Detect which cell encompasses the target text, then output its (X, Y) center coordinate. 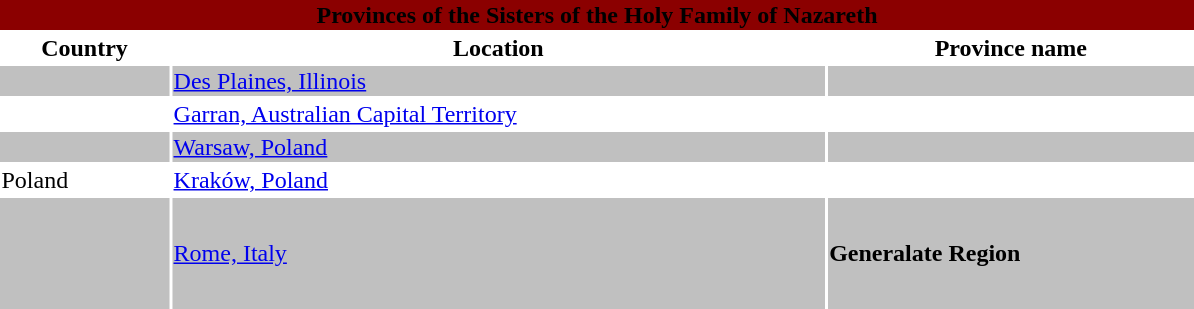
Country (84, 48)
Poland (84, 180)
Location (498, 48)
Garran, Australian Capital Territory (498, 114)
Provinces of the Sisters of the Holy Family of Nazareth (597, 15)
Kraków, Poland (498, 180)
Rome, Italy (498, 254)
Province name (1011, 48)
Warsaw, Poland (498, 147)
Des Plaines, Illinois (498, 81)
Generalate Region (1011, 254)
